Search for the cell housing the specified text and yield its [X, Y] center coordinate. 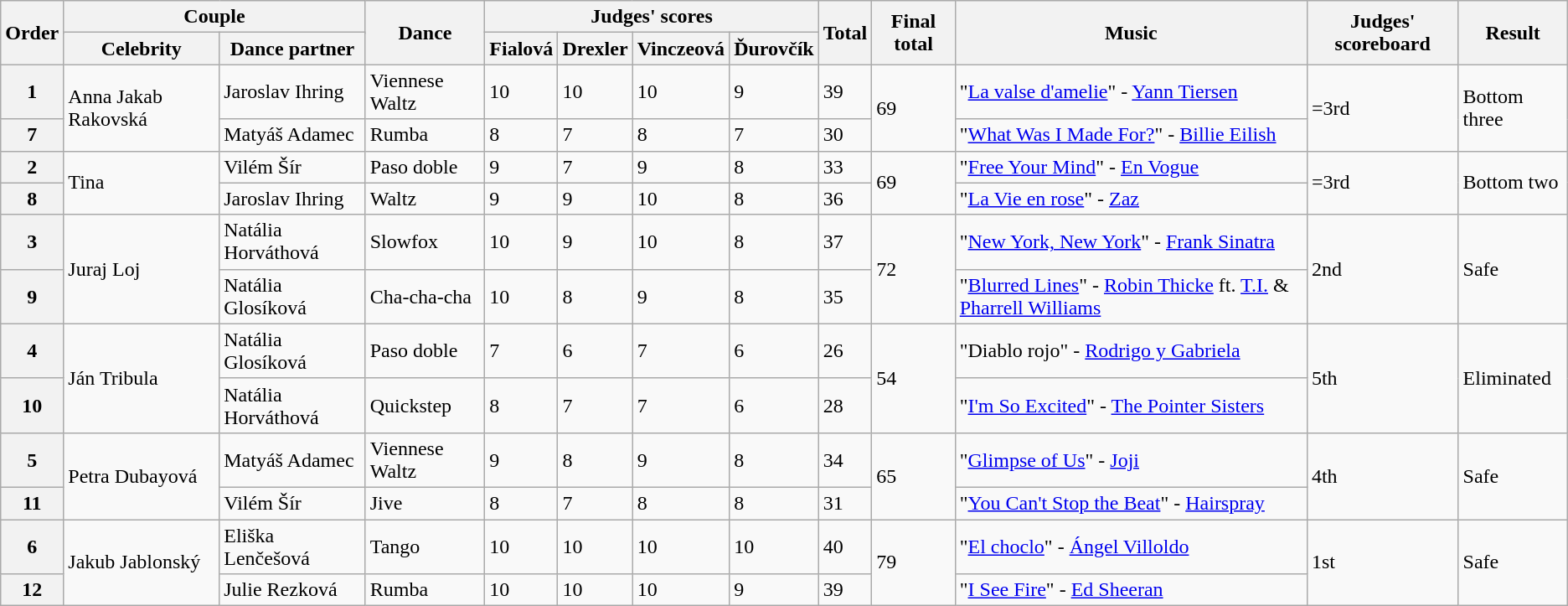
Jive [426, 503]
"Glimpse of Us" - Joji [1131, 459]
2 [32, 167]
Total [845, 33]
"Blurred Lines" - Robin Thicke ft. T.I. & Pharrell Williams [1131, 297]
Drexler [595, 49]
Waltz [426, 199]
Jakub Jablonský [142, 563]
Vinczeová [680, 49]
54 [913, 378]
"Diablo rojo" - Rodrigo y Gabriela [1131, 350]
Eliminated [1513, 378]
"El choclo" - Ángel Villoldo [1131, 546]
"You Can't Stop the Beat" - Hairspray [1131, 503]
Julie Rezková [292, 590]
30 [845, 135]
Tina [142, 183]
Final total [913, 33]
Ďurovčík [774, 49]
4th [1382, 476]
33 [845, 167]
5 [32, 459]
Judges' scoreboard [1382, 33]
"I See Fire" - Ed Sheeran [1131, 590]
36 [845, 199]
11 [32, 503]
Dance partner [292, 49]
Order [32, 33]
Result [1513, 33]
35 [845, 297]
26 [845, 350]
12 [32, 590]
Celebrity [142, 49]
3 [32, 241]
"La Vie en rose" - Zaz [1131, 199]
34 [845, 459]
Tango [426, 546]
"New York, New York" - Frank Sinatra [1131, 241]
Eliška Lenčešová [292, 546]
"La valse d'amelie" - Yann Tiersen [1131, 92]
2nd [1382, 269]
Bottom two [1513, 183]
"Free Your Mind" - En Vogue [1131, 167]
Ján Tribula [142, 378]
40 [845, 546]
4 [32, 350]
Fialová [521, 49]
Dance [426, 33]
Petra Dubayová [142, 476]
Couple [214, 17]
Bottom three [1513, 107]
Music [1131, 33]
Anna Jakab Rakovská [142, 107]
"I'm So Excited" - The Pointer Sisters [1131, 406]
"What Was I Made For?" - Billie Eilish [1131, 135]
65 [913, 476]
Quickstep [426, 406]
1 [32, 92]
Cha-cha-cha [426, 297]
Juraj Loj [142, 269]
Judges' scores [652, 17]
31 [845, 503]
1st [1382, 563]
37 [845, 241]
72 [913, 269]
Slowfox [426, 241]
79 [913, 563]
28 [845, 406]
5th [1382, 378]
